Detect which cell encompasses the target text, then output its [x, y] center coordinate. 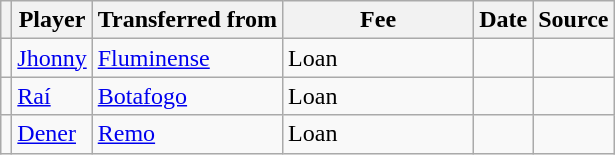
Botafogo [187, 96]
Fee [378, 20]
Source [574, 20]
Remo [187, 134]
Dener [52, 134]
Date [504, 20]
Jhonny [52, 58]
Player [52, 20]
Transferred from [187, 20]
Fluminense [187, 58]
Raí [52, 96]
